Determine the (x, y) coordinate at the center of the cell enclosing the given text.  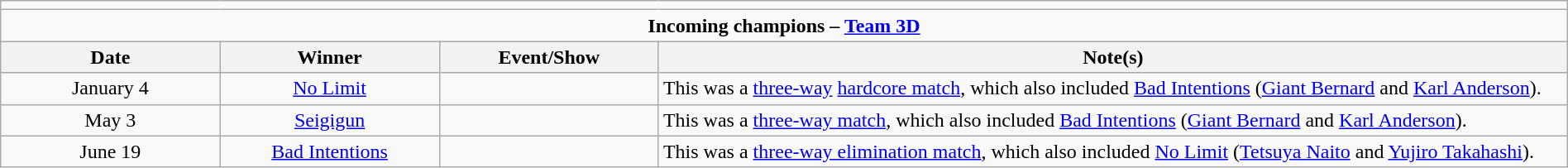
This was a three-way elimination match, which also included No Limit (Tetsuya Naito and Yujiro Takahashi). (1113, 151)
Note(s) (1113, 57)
Bad Intentions (329, 151)
January 4 (111, 89)
May 3 (111, 120)
No Limit (329, 89)
Winner (329, 57)
June 19 (111, 151)
Incoming champions – Team 3D (784, 26)
Seigigun (329, 120)
Date (111, 57)
This was a three-way match, which also included Bad Intentions (Giant Bernard and Karl Anderson). (1113, 120)
This was a three-way hardcore match, which also included Bad Intentions (Giant Bernard and Karl Anderson). (1113, 89)
Event/Show (549, 57)
